Pinpoint the cell where the given text exists, returning its (x, y) midpoint coordinate. 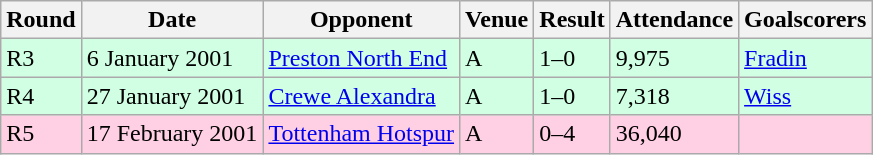
R3 (41, 58)
Wiss (806, 96)
0–4 (572, 134)
17 February 2001 (172, 134)
Tottenham Hotspur (362, 134)
Preston North End (362, 58)
Goalscorers (806, 20)
Result (572, 20)
Attendance (674, 20)
6 January 2001 (172, 58)
7,318 (674, 96)
R5 (41, 134)
Crewe Alexandra (362, 96)
9,975 (674, 58)
Opponent (362, 20)
Fradin (806, 58)
Venue (497, 20)
27 January 2001 (172, 96)
36,040 (674, 134)
Round (41, 20)
R4 (41, 96)
Date (172, 20)
